Return (x, y) of the center of cell containing provided text 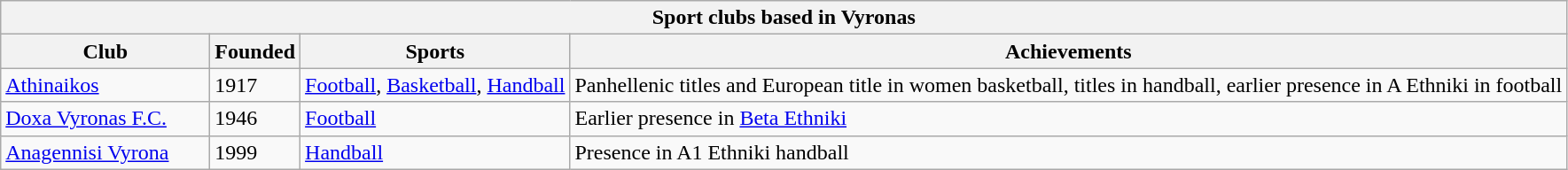
Handball (435, 152)
Presence in A1 Ethniki handball (1069, 152)
1946 (255, 119)
1999 (255, 152)
Anagennisi Vyrona (105, 152)
Doxa Vyronas F.C. (105, 119)
Achievements (1069, 51)
1917 (255, 85)
Sport clubs based in Vyronas (784, 18)
Athinaikos (105, 85)
Earlier presence in Beta Ethniki (1069, 119)
Sports (435, 51)
Panhellenic titles and European title in women basketball, titles in handball, earlier presence in A Ethniki in football (1069, 85)
Football, Basketball, Handball (435, 85)
Founded (255, 51)
Club (105, 51)
Football (435, 119)
